Extract the (X, Y) coordinate from the center of the cell holding the provided text.  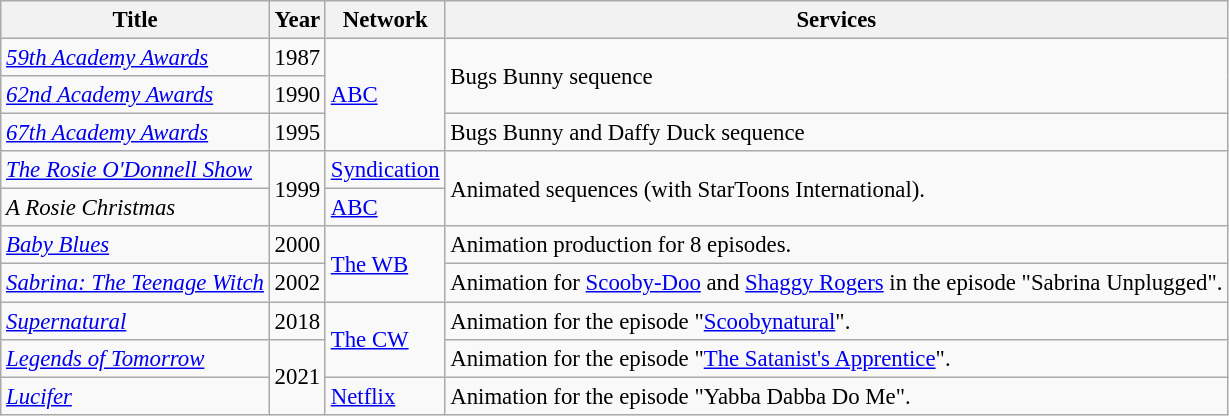
Syndication (384, 170)
2002 (297, 283)
67th Academy Awards (136, 133)
The Rosie O'Donnell Show (136, 170)
2018 (297, 321)
2021 (297, 376)
Sabrina: The Teenage Witch (136, 283)
Supernatural (136, 321)
1987 (297, 58)
Animation for the episode "Yabba Dabba Do Me". (836, 396)
Animation for Scooby-Doo and Shaggy Rogers in the episode "Sabrina Unplugged". (836, 283)
The WB (384, 264)
Legends of Tomorrow (136, 358)
Title (136, 20)
Netflix (384, 396)
62nd Academy Awards (136, 95)
Animated sequences (with StarToons International). (836, 188)
Services (836, 20)
2000 (297, 245)
59th Academy Awards (136, 58)
Bugs Bunny and Daffy Duck sequence (836, 133)
Year (297, 20)
Animation production for 8 episodes. (836, 245)
Animation for the episode "The Satanist's Apprentice". (836, 358)
1990 (297, 95)
Lucifer (136, 396)
Bugs Bunny sequence (836, 76)
The CW (384, 340)
1995 (297, 133)
1999 (297, 188)
Network (384, 20)
Baby Blues (136, 245)
A Rosie Christmas (136, 208)
Animation for the episode "Scoobynatural". (836, 321)
